Return the [X, Y] coordinate for the center point of the cell that contains the specified text.  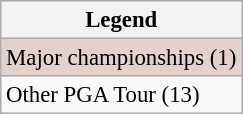
Major championships (1) [122, 58]
Other PGA Tour (13) [122, 95]
Legend [122, 20]
